Search for the cell housing the specified text and yield its (x, y) center coordinate. 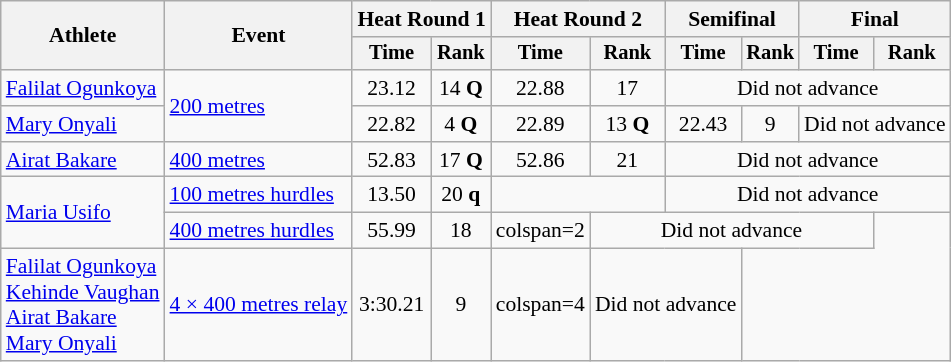
22.43 (704, 124)
23.12 (392, 88)
13.50 (392, 195)
17 Q (461, 160)
21 (628, 160)
colspan=2 (540, 231)
Athlete (83, 36)
22.82 (392, 124)
22.89 (540, 124)
100 metres hurdles (259, 195)
4 × 400 metres relay (259, 305)
52.83 (392, 160)
Airat Bakare (83, 160)
Mary Onyali (83, 124)
4 Q (461, 124)
colspan=4 (540, 305)
Semifinal (732, 19)
52.86 (540, 160)
Maria Usifo (83, 212)
18 (461, 231)
22.88 (540, 88)
Falilat Ogunkoya (83, 88)
Falilat OgunkoyaKehinde VaughanAirat BakareMary Onyali (83, 305)
14 Q (461, 88)
Heat Round 1 (421, 19)
20 q (461, 195)
Event (259, 36)
Heat Round 2 (578, 19)
55.99 (392, 231)
200 metres (259, 106)
400 metres (259, 160)
400 metres hurdles (259, 231)
Final (875, 19)
3:30.21 (392, 305)
13 Q (628, 124)
17 (628, 88)
